Identify which cell holds the provided text, then report its [X, Y] central coordinate. 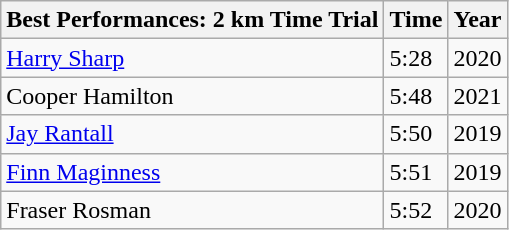
Cooper Hamilton [192, 96]
Finn Maginness [192, 172]
2021 [478, 96]
5:50 [416, 134]
Year [478, 20]
Best Performances: 2 km Time Trial [192, 20]
Jay Rantall [192, 134]
5:28 [416, 58]
5:52 [416, 210]
Fraser Rosman [192, 210]
5:51 [416, 172]
Time [416, 20]
5:48 [416, 96]
Harry Sharp [192, 58]
